Return (X, Y) of the center of cell containing provided text 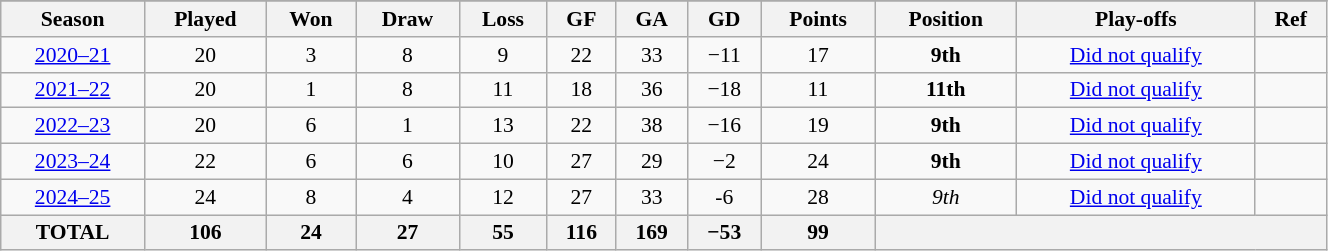
GF (582, 19)
2020–21 (73, 55)
9 (502, 55)
2021–22 (73, 90)
38 (652, 126)
Position (946, 19)
13 (502, 126)
55 (502, 233)
Play-offs (1136, 19)
Season (73, 19)
Ref (1290, 19)
17 (818, 55)
18 (582, 90)
−11 (724, 55)
Won (310, 19)
Points (818, 19)
12 (502, 197)
3 (310, 55)
4 (408, 197)
Loss (502, 19)
11th (946, 90)
−2 (724, 162)
28 (818, 197)
36 (652, 90)
2023–24 (73, 162)
Played (206, 19)
10 (502, 162)
29 (652, 162)
GA (652, 19)
19 (818, 126)
106 (206, 233)
TOTAL (73, 233)
GD (724, 19)
-6 (724, 197)
116 (582, 233)
Draw (408, 19)
−16 (724, 126)
2024–25 (73, 197)
2022–23 (73, 126)
169 (652, 233)
99 (818, 233)
−53 (724, 233)
−18 (724, 90)
